Search for the cell housing the specified text and yield its (X, Y) center coordinate. 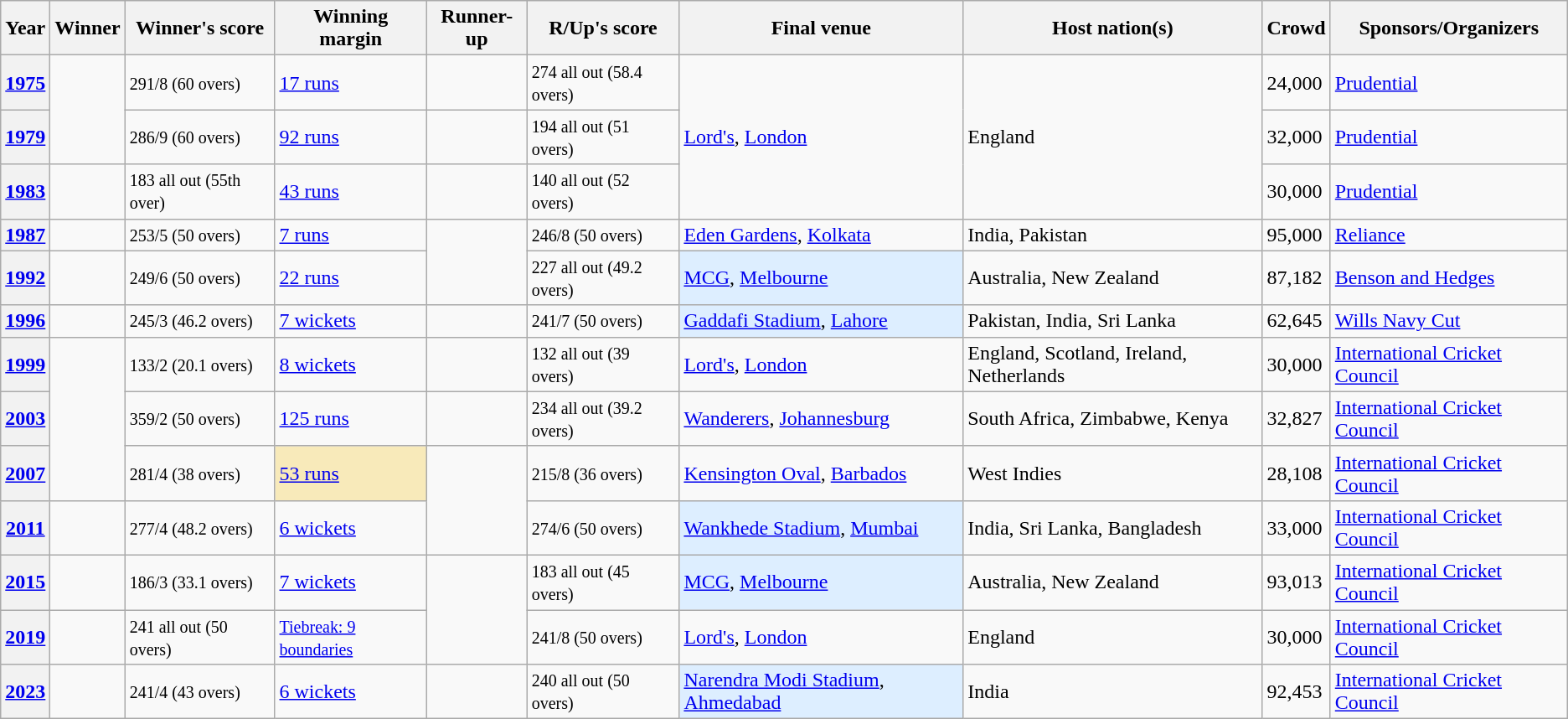
186/3 (33.1 overs) (199, 582)
2015 (25, 582)
Wanderers, Johannesburg (821, 419)
Winningmargin (350, 28)
277/4 (48.2 overs) (199, 528)
Narendra Modi Stadium, Ahmedabad (821, 692)
Tiebreak: 9 boundaries (350, 637)
2019 (25, 637)
241/7 (50 overs) (603, 321)
43 runs (350, 191)
Reliance (1449, 235)
132 all out (39 overs) (603, 364)
245/3 (46.2 overs) (199, 321)
359/2 (50 overs) (199, 419)
India (1112, 692)
125 runs (350, 419)
Winner's score (199, 28)
62,645 (1297, 321)
246/8 (50 overs) (603, 235)
8 wickets (350, 364)
241/8 (50 overs) (603, 637)
281/4 (38 overs) (199, 473)
95,000 (1297, 235)
32,000 (1297, 137)
Pakistan, India, Sri Lanka (1112, 321)
286/9 (60 overs) (199, 137)
Wills Navy Cut (1449, 321)
2023 (25, 692)
240 all out (50 overs) (603, 692)
24,000 (1297, 82)
West Indies (1112, 473)
32,827 (1297, 419)
Winner (87, 28)
1992 (25, 278)
22 runs (350, 278)
1999 (25, 364)
Host nation(s) (1112, 28)
Sponsors/Organizers (1449, 28)
Gaddafi Stadium, Lahore (821, 321)
249/6 (50 overs) (199, 278)
England, Scotland, Ireland, Netherlands (1112, 364)
93,013 (1297, 582)
227 all out (49.2 overs) (603, 278)
253/5 (50 overs) (199, 235)
2011 (25, 528)
274/6 (50 overs) (603, 528)
Eden Gardens, Kolkata (821, 235)
2007 (25, 473)
183 all out (45 overs) (603, 582)
17 runs (350, 82)
Runner-up (477, 28)
92 runs (350, 137)
Crowd (1297, 28)
28,108 (1297, 473)
1975 (25, 82)
2003 (25, 419)
133/2 (20.1 overs) (199, 364)
Benson and Hedges (1449, 278)
Wankhede Stadium, Mumbai (821, 528)
1979 (25, 137)
India, Pakistan (1112, 235)
South Africa, Zimbabwe, Kenya (1112, 419)
Kensington Oval, Barbados (821, 473)
1983 (25, 191)
87,182 (1297, 278)
194 all out (51 overs) (603, 137)
India, Sri Lanka, Bangladesh (1112, 528)
234 all out (39.2 overs) (603, 419)
Year (25, 28)
241 all out (50 overs) (199, 637)
1987 (25, 235)
215/8 (36 overs) (603, 473)
241/4 (43 overs) (199, 692)
92,453 (1297, 692)
291/8 (60 overs) (199, 82)
183 all out (55th over) (199, 191)
274 all out (58.4 overs) (603, 82)
140 all out (52 overs) (603, 191)
R/Up's score (603, 28)
33,000 (1297, 528)
1996 (25, 321)
Final venue (821, 28)
53 runs (350, 473)
7 runs (350, 235)
